Locate the cell with the specified text and output its (X, Y) center coordinate. 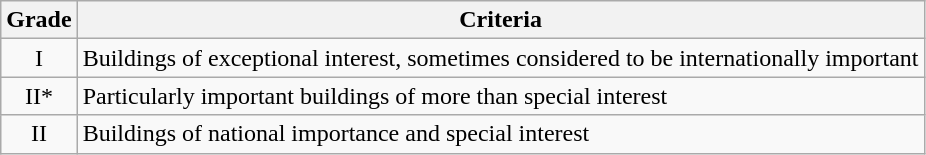
II* (39, 96)
I (39, 58)
Buildings of exceptional interest, sometimes considered to be internationally important (500, 58)
Buildings of national importance and special interest (500, 134)
Particularly important buildings of more than special interest (500, 96)
Criteria (500, 20)
Grade (39, 20)
II (39, 134)
